From the cell containing the given text, extract its center point as [x, y] coordinate. 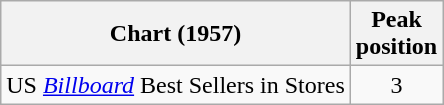
Peakposition [396, 34]
US Billboard Best Sellers in Stores [176, 85]
Chart (1957) [176, 34]
3 [396, 85]
